Scan for the cell matching the given text and deliver its (x, y) coordinate at center. 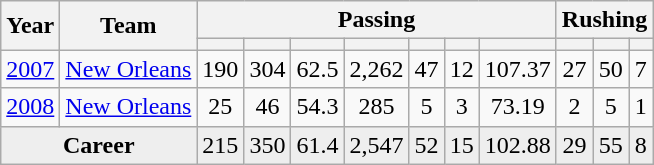
107.37 (518, 69)
Year (30, 26)
61.4 (318, 145)
15 (462, 145)
3 (462, 107)
25 (220, 107)
46 (268, 107)
8 (641, 145)
Team (128, 26)
62.5 (318, 69)
215 (220, 145)
2,262 (376, 69)
54.3 (318, 107)
55 (611, 145)
1 (641, 107)
29 (574, 145)
50 (611, 69)
27 (574, 69)
Rushing (604, 20)
7 (641, 69)
52 (426, 145)
2008 (30, 107)
12 (462, 69)
2007 (30, 69)
Passing (376, 20)
73.19 (518, 107)
2,547 (376, 145)
102.88 (518, 145)
350 (268, 145)
47 (426, 69)
285 (376, 107)
Career (99, 145)
190 (220, 69)
304 (268, 69)
2 (574, 107)
